Determine the (X, Y) coordinate at the center of the cell enclosing the given text.  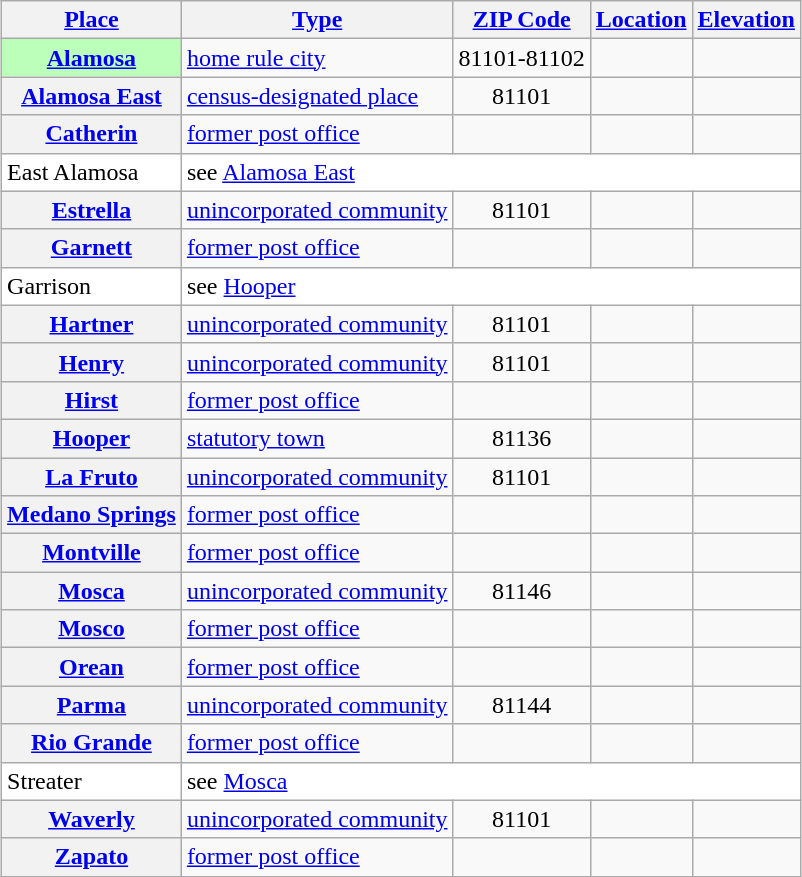
Garrison (92, 286)
Garnett (92, 248)
Streater (92, 781)
see Mosca (490, 781)
East Alamosa (92, 172)
Mosca (92, 591)
Orean (92, 667)
81144 (522, 705)
see Hooper (490, 286)
home rule city (317, 58)
Henry (92, 362)
Parma (92, 705)
81146 (522, 591)
Hirst (92, 400)
Alamosa (92, 58)
La Fruto (92, 477)
Montville (92, 553)
Elevation (746, 20)
Estrella (92, 210)
Location (641, 20)
Waverly (92, 819)
Hooper (92, 438)
Place (92, 20)
81136 (522, 438)
Catherin (92, 134)
Rio Grande (92, 743)
statutory town (317, 438)
Zapato (92, 857)
Alamosa East (92, 96)
Medano Springs (92, 515)
Type (317, 20)
Mosco (92, 629)
ZIP Code (522, 20)
census-designated place (317, 96)
see Alamosa East (490, 172)
81101-81102 (522, 58)
Hartner (92, 324)
